Determine the (x, y) coordinate at the center of the cell enclosing the given text.  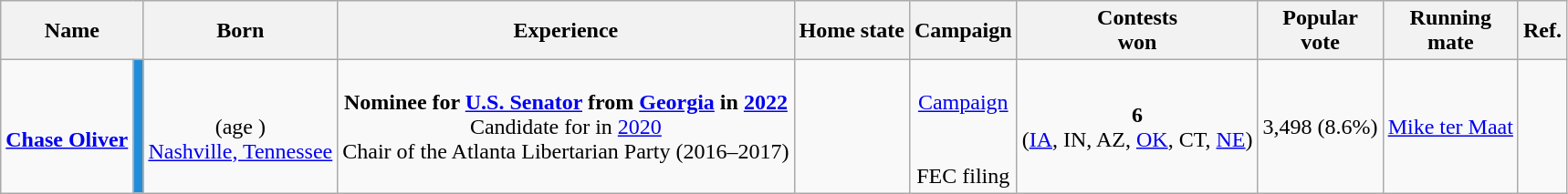
Chase Oliver (68, 127)
Mike ter Maat (1450, 127)
Contestswon (1137, 31)
CampaignFEC filing (963, 127)
Experience (566, 31)
Nominee for U.S. Senator from Georgia in 2022Candidate for in 2020Chair of the Atlanta Libertarian Party (2016–2017) (566, 127)
6(IA, IN, AZ, OK, CT, NE) (1137, 127)
Popularvote (1320, 31)
Runningmate (1450, 31)
3,498 (8.6%) (1320, 127)
Campaign (963, 31)
Home state (852, 31)
Ref. (1542, 31)
Born (241, 31)
Name (72, 31)
(age )Nashville, Tennessee (241, 127)
